Identify which cell holds the provided text, then report its [x, y] central coordinate. 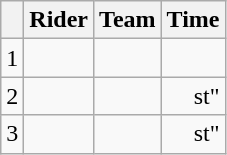
Time [193, 20]
Rider [59, 20]
1 [12, 58]
2 [12, 96]
3 [12, 134]
Team [128, 20]
